For the text-containing cell, return its midpoint in (x, y) coordinate format. 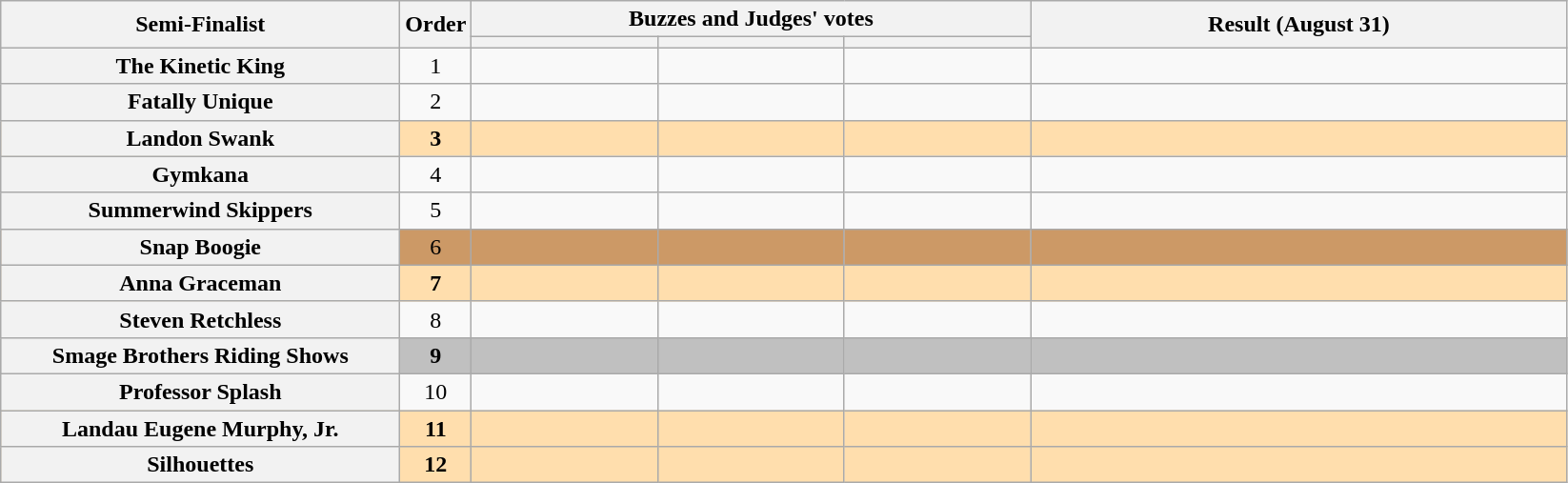
Smage Brothers Riding Shows (200, 355)
The Kinetic King (200, 66)
Gymkana (200, 174)
Silhouettes (200, 465)
8 (436, 319)
12 (436, 465)
10 (436, 392)
Landau Eugene Murphy, Jr. (200, 428)
Professor Splash (200, 392)
Fatally Unique (200, 102)
Steven Retchless (200, 319)
6 (436, 247)
5 (436, 211)
Landon Swank (200, 138)
11 (436, 428)
Buzzes and Judges' votes (751, 19)
7 (436, 283)
Snap Boogie (200, 247)
Summerwind Skippers (200, 211)
3 (436, 138)
9 (436, 355)
Anna Graceman (200, 283)
Semi-Finalist (200, 25)
2 (436, 102)
1 (436, 66)
4 (436, 174)
Order (436, 25)
Result (August 31) (1299, 25)
